Identify which cell holds the provided text, then report its [X, Y] central coordinate. 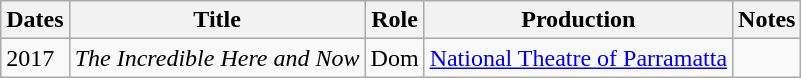
Production [578, 20]
2017 [35, 58]
Role [394, 20]
The Incredible Here and Now [217, 58]
Dom [394, 58]
Title [217, 20]
Dates [35, 20]
Notes [767, 20]
National Theatre of Parramatta [578, 58]
